From the cell containing the given text, extract its center point as (X, Y) coordinate. 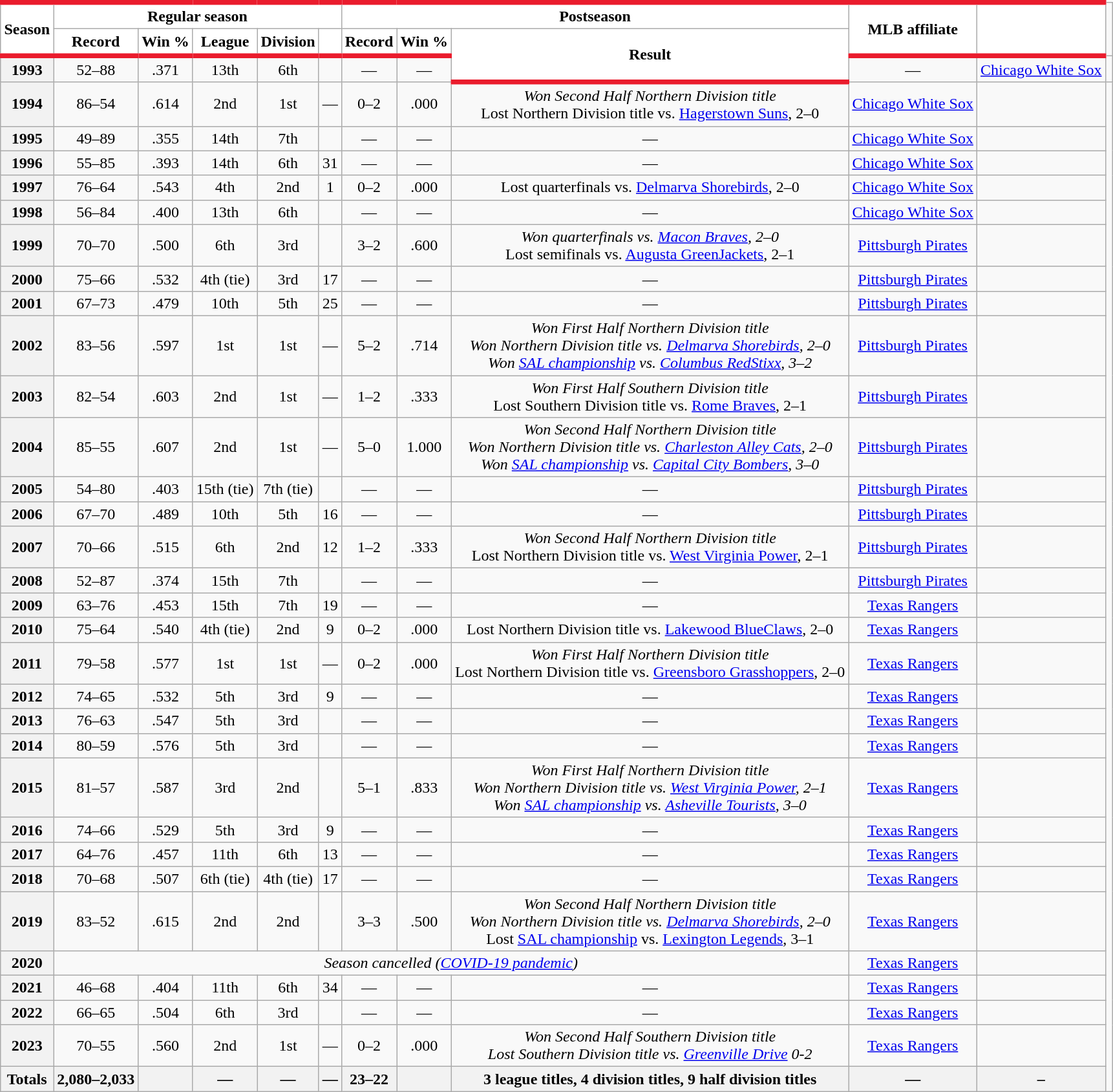
.597 (165, 345)
4th (225, 187)
5–0 (369, 447)
63–76 (96, 605)
83–52 (96, 921)
Won Second Half Northern Division titleWon Northern Division title vs. Charleston Alley Cats, 2–0Won SAL championship vs. Capital City Bombers, 3–0 (650, 447)
.560 (165, 1046)
1996 (27, 163)
1993 (27, 69)
.489 (165, 514)
.479 (165, 303)
Postseason (595, 16)
2006 (27, 514)
.576 (165, 745)
2009 (27, 605)
31 (330, 163)
.614 (165, 104)
2,080–2,033 (96, 1079)
2004 (27, 447)
81–57 (96, 787)
70–68 (96, 879)
46–68 (96, 988)
.400 (165, 212)
.547 (165, 721)
76–63 (96, 721)
1 (330, 187)
75–66 (96, 279)
52–88 (96, 69)
2018 (27, 879)
2021 (27, 988)
23–22 (369, 1079)
76–64 (96, 187)
.355 (165, 138)
2005 (27, 489)
.714 (424, 345)
2003 (27, 396)
15th (tie) (225, 489)
13 (330, 854)
5–2 (369, 345)
2001 (27, 303)
Won Second Half Northern Division titleLost Northern Division title vs. Hagerstown Suns, 2–0 (650, 104)
MLB affiliate (913, 29)
2019 (27, 921)
.540 (165, 630)
.577 (165, 663)
.529 (165, 830)
64–76 (96, 854)
.404 (165, 988)
82–54 (96, 396)
.543 (165, 187)
.600 (424, 246)
2012 (27, 696)
Season cancelled (COVID-19 pandemic) (451, 963)
1.000 (424, 447)
1995 (27, 138)
85–55 (96, 447)
79–58 (96, 663)
.607 (165, 447)
67–70 (96, 514)
.403 (165, 489)
2008 (27, 581)
.615 (165, 921)
74–66 (96, 830)
3–2 (369, 246)
34 (330, 988)
55–85 (96, 163)
Won Second Half Southern Division titleLost Southern Division title vs. Greenville Drive 0-2 (650, 1046)
25 (330, 303)
Won First Half Northern Division titleLost Northern Division title vs. Greensboro Grasshoppers, 2–0 (650, 663)
Won quarterfinals vs. Macon Braves, 2–0Lost semifinals vs. Augusta GreenJackets, 2–1 (650, 246)
16 (330, 514)
.603 (165, 396)
Division (288, 43)
12 (330, 547)
2011 (27, 663)
.504 (165, 1012)
5–1 (369, 787)
19 (330, 605)
86–54 (96, 104)
.374 (165, 581)
2000 (27, 279)
Lost quarterfinals vs. Delmarva Shorebirds, 2–0 (650, 187)
3–3 (369, 921)
– (1041, 1079)
2020 (27, 963)
Won Second Half Northern Division titleWon Northern Division title vs. Delmarva Shorebirds, 2–0Lost SAL championship vs. Lexington Legends, 3–1 (650, 921)
56–84 (96, 212)
2010 (27, 630)
2015 (27, 787)
.453 (165, 605)
2014 (27, 745)
2002 (27, 345)
Result (650, 56)
70–66 (96, 547)
1997 (27, 187)
1999 (27, 246)
2023 (27, 1046)
.833 (424, 787)
.507 (165, 879)
2022 (27, 1012)
67–73 (96, 303)
Totals (27, 1079)
2007 (27, 547)
6th (tie) (225, 879)
74–65 (96, 696)
52–87 (96, 581)
70–70 (96, 246)
Won First Half Southern Division titleLost Southern Division title vs. Rome Braves, 2–1 (650, 396)
66–65 (96, 1012)
80–59 (96, 745)
2016 (27, 830)
Won First Half Northern Division titleWon Northern Division title vs. Delmarva Shorebirds, 2–0Won SAL championship vs. Columbus RedStixx, 3–2 (650, 345)
.457 (165, 854)
.393 (165, 163)
1994 (27, 104)
7th (tie) (288, 489)
54–80 (96, 489)
.515 (165, 547)
Won Second Half Northern Division titleLost Northern Division title vs. West Virginia Power, 2–1 (650, 547)
1998 (27, 212)
Season (27, 29)
Won First Half Northern Division titleWon Northern Division title vs. West Virginia Power, 2–1Won SAL championship vs. Asheville Tourists, 3–0 (650, 787)
83–56 (96, 345)
2017 (27, 854)
.587 (165, 787)
Lost Northern Division title vs. Lakewood BlueClaws, 2–0 (650, 630)
75–64 (96, 630)
70–55 (96, 1046)
2013 (27, 721)
.371 (165, 69)
3 league titles, 4 division titles, 9 half division titles (650, 1079)
League (225, 43)
49–89 (96, 138)
Regular season (198, 16)
